Find where the given text appears and provide that cell's center as (x, y) coordinate. 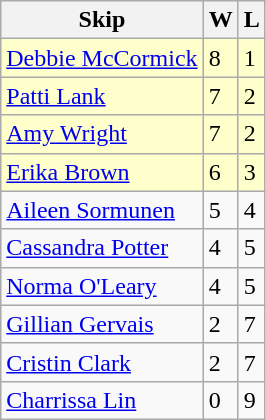
Gillian Gervais (102, 324)
0 (220, 400)
Amy Wright (102, 134)
3 (252, 172)
Norma O'Leary (102, 286)
Debbie McCormick (102, 58)
Skip (102, 20)
9 (252, 400)
Patti Lank (102, 96)
8 (220, 58)
Charrissa Lin (102, 400)
Cristin Clark (102, 362)
Erika Brown (102, 172)
Cassandra Potter (102, 248)
L (252, 20)
Aileen Sormunen (102, 210)
6 (220, 172)
1 (252, 58)
W (220, 20)
